Return [X, Y] of the center of cell containing provided text 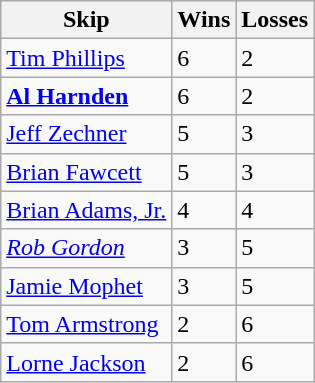
Losses [275, 20]
Jeff Zechner [86, 134]
Brian Fawcett [86, 172]
Lorne Jackson [86, 362]
Brian Adams, Jr. [86, 210]
Al Harnden [86, 96]
Wins [204, 20]
Skip [86, 20]
Tim Phillips [86, 58]
Tom Armstrong [86, 324]
Rob Gordon [86, 248]
Jamie Mophet [86, 286]
